Output the (x, y) coordinate of the center of the cell containing the given text.  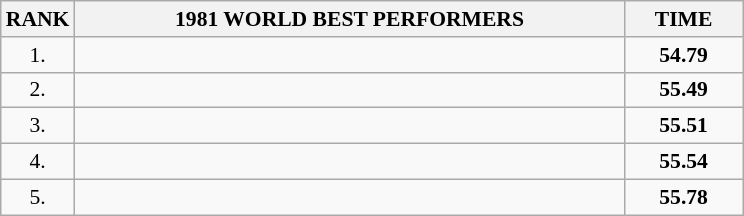
4. (38, 162)
1. (38, 55)
55.49 (684, 90)
TIME (684, 19)
RANK (38, 19)
55.78 (684, 197)
1981 WORLD BEST PERFORMERS (349, 19)
55.51 (684, 126)
2. (38, 90)
5. (38, 197)
54.79 (684, 55)
55.54 (684, 162)
3. (38, 126)
